Extract the (X, Y) coordinate from the center of the cell holding the provided text.  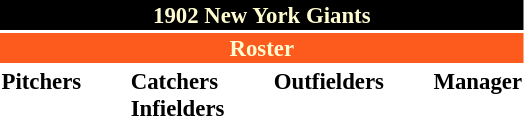
1902 New York Giants (262, 15)
Roster (262, 48)
